Capture the cell that displays the provided text and extract its (X, Y) central coordinate. 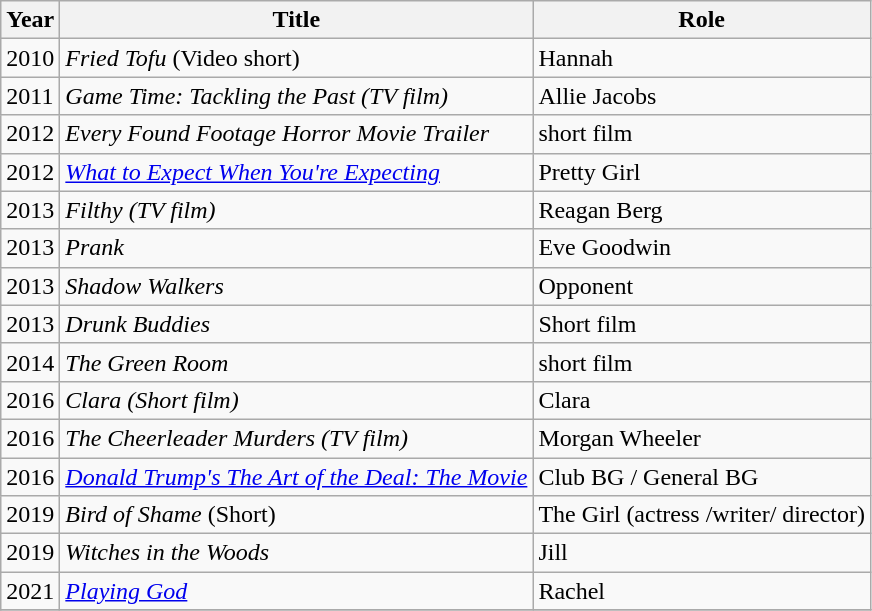
Rachel (702, 591)
Clara (702, 400)
Shadow Walkers (296, 286)
Drunk Buddies (296, 324)
Playing God (296, 591)
Prank (296, 248)
Pretty Girl (702, 172)
Filthy (TV film) (296, 210)
The Girl (actress /writer/ director) (702, 515)
Opponent (702, 286)
Eve Goodwin (702, 248)
Reagan Berg (702, 210)
Game Time: Tackling the Past (TV film) (296, 96)
Short film (702, 324)
2010 (30, 58)
Bird of Shame (Short) (296, 515)
Donald Trump's The Art of the Deal: The Movie (296, 477)
Every Found Footage Horror Movie Trailer (296, 134)
Jill (702, 553)
The Cheerleader Murders (TV film) (296, 438)
Club BG / General BG (702, 477)
Morgan Wheeler (702, 438)
The Green Room (296, 362)
Fried Tofu (Video short) (296, 58)
Clara (Short film) (296, 400)
Title (296, 20)
Year (30, 20)
Hannah (702, 58)
Witches in the Woods (296, 553)
Allie Jacobs (702, 96)
2021 (30, 591)
2011 (30, 96)
What to Expect When You're Expecting (296, 172)
2014 (30, 362)
Role (702, 20)
